Find where the given text appears and provide that cell's center as [x, y] coordinate. 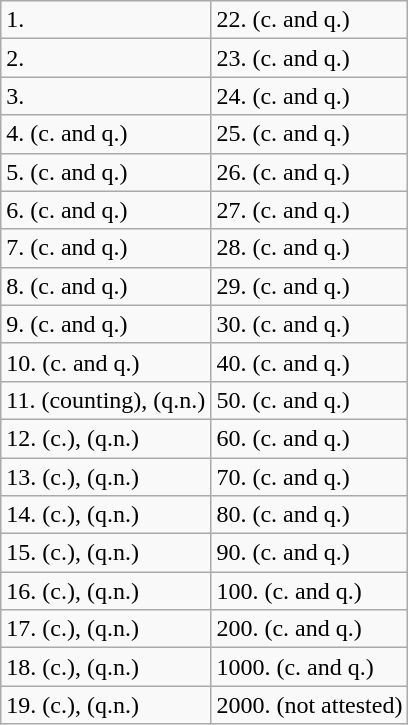
26. (c. and q.) [310, 172]
29. (c. and q.) [310, 286]
22. (c. and q.) [310, 20]
100. (c. and q.) [310, 591]
10. (c. and q.) [106, 362]
28. (c. and q.) [310, 248]
25. (c. and q.) [310, 134]
70. (c. and q.) [310, 477]
27. (c. and q.) [310, 210]
15. (c.), (q.n.) [106, 553]
3. [106, 96]
90. (c. and q.) [310, 553]
16. (c.), (q.n.) [106, 591]
1000. (c. and q.) [310, 667]
6. (c. and q.) [106, 210]
24. (c. and q.) [310, 96]
9. (c. and q.) [106, 324]
1. [106, 20]
8. (c. and q.) [106, 286]
12. (c.), (q.n.) [106, 438]
200. (c. and q.) [310, 629]
40. (c. and q.) [310, 362]
23. (c. and q.) [310, 58]
50. (c. and q.) [310, 400]
4. (c. and q.) [106, 134]
11. (counting), (q.n.) [106, 400]
7. (c. and q.) [106, 248]
14. (c.), (q.n.) [106, 515]
30. (c. and q.) [310, 324]
80. (c. and q.) [310, 515]
13. (c.), (q.n.) [106, 477]
17. (c.), (q.n.) [106, 629]
60. (c. and q.) [310, 438]
19. (c.), (q.n.) [106, 705]
18. (c.), (q.n.) [106, 667]
2. [106, 58]
2000. (not attested) [310, 705]
5. (c. and q.) [106, 172]
